Determine the [X, Y] coordinate at the center of the cell enclosing the given text.  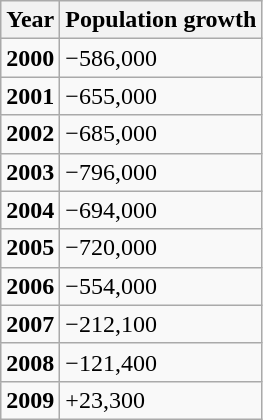
2002 [30, 134]
−121,400 [161, 362]
−694,000 [161, 210]
−796,000 [161, 172]
Population growth [161, 20]
2000 [30, 58]
2003 [30, 172]
−212,100 [161, 324]
2008 [30, 362]
+23,300 [161, 400]
2005 [30, 248]
−720,000 [161, 248]
−655,000 [161, 96]
2006 [30, 286]
−685,000 [161, 134]
2009 [30, 400]
2007 [30, 324]
2001 [30, 96]
2004 [30, 210]
−586,000 [161, 58]
−554,000 [161, 286]
Year [30, 20]
